Capture the cell that displays the provided text and extract its [X, Y] central coordinate. 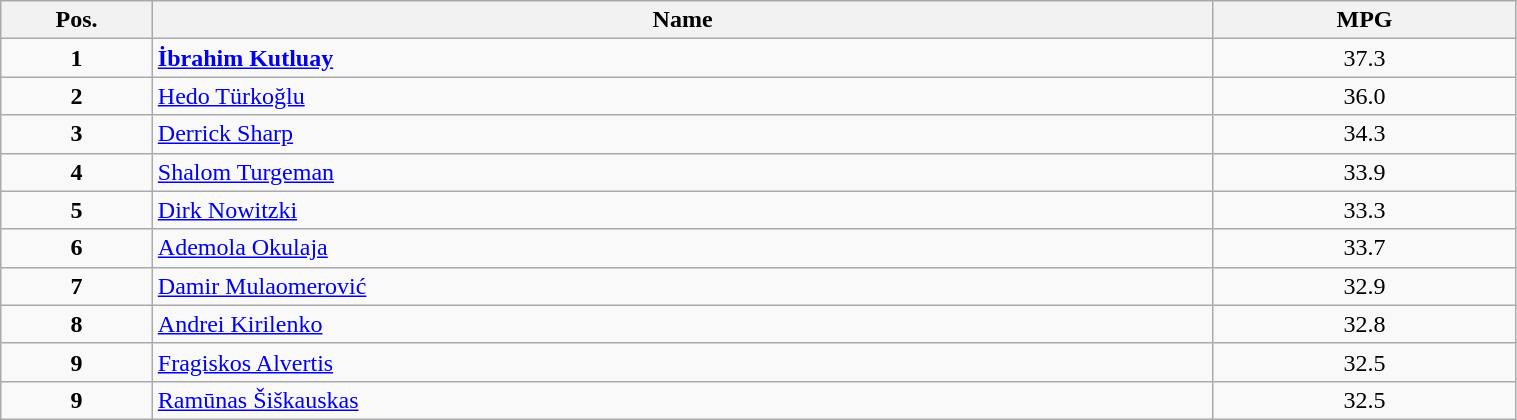
İbrahim Kutluay [682, 58]
Ramūnas Šiškauskas [682, 400]
36.0 [1364, 96]
8 [77, 324]
4 [77, 172]
32.8 [1364, 324]
33.7 [1364, 248]
2 [77, 96]
Name [682, 20]
34.3 [1364, 134]
Pos. [77, 20]
33.3 [1364, 210]
Damir Mulaomerović [682, 286]
1 [77, 58]
37.3 [1364, 58]
7 [77, 286]
33.9 [1364, 172]
6 [77, 248]
Shalom Turgeman [682, 172]
Dirk Nowitzki [682, 210]
32.9 [1364, 286]
3 [77, 134]
Fragiskos Alvertis [682, 362]
MPG [1364, 20]
5 [77, 210]
Ademola Okulaja [682, 248]
Hedo Türkoğlu [682, 96]
Andrei Kirilenko [682, 324]
Derrick Sharp [682, 134]
